Determine the (X, Y) coordinate at the center of the cell enclosing the given text.  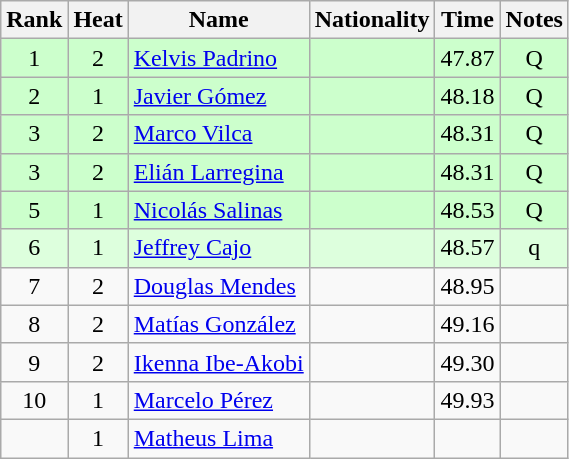
Time (468, 20)
Notes (534, 20)
Name (218, 20)
Ikenna Ibe-Akobi (218, 362)
Nationality (372, 20)
Jeffrey Cajo (218, 248)
Rank (34, 20)
49.93 (468, 400)
48.18 (468, 96)
Kelvis Padrino (218, 58)
47.87 (468, 58)
Heat (98, 20)
5 (34, 210)
8 (34, 324)
Matías González (218, 324)
10 (34, 400)
Matheus Lima (218, 438)
Marcelo Pérez (218, 400)
49.30 (468, 362)
Nicolás Salinas (218, 210)
7 (34, 286)
Javier Gómez (218, 96)
Marco Vilca (218, 134)
9 (34, 362)
48.57 (468, 248)
49.16 (468, 324)
Elián Larregina (218, 172)
6 (34, 248)
q (534, 248)
48.53 (468, 210)
Douglas Mendes (218, 286)
48.95 (468, 286)
